Detect which cell encompasses the target text, then output its [X, Y] center coordinate. 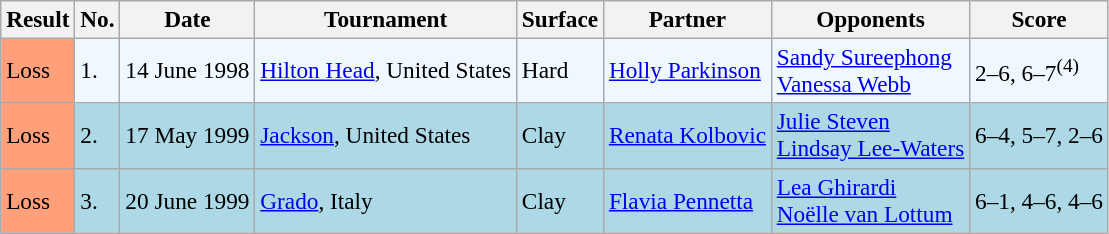
17 May 1999 [188, 136]
Renata Kolbovic [688, 136]
2–6, 6–7(4) [1040, 70]
Flavia Pennetta [688, 200]
20 June 1999 [188, 200]
Date [188, 19]
Hilton Head, United States [386, 70]
6–1, 4–6, 4–6 [1040, 200]
Hard [560, 70]
3. [98, 200]
Jackson, United States [386, 136]
1. [98, 70]
Grado, Italy [386, 200]
Sandy Sureephong Vanessa Webb [870, 70]
Tournament [386, 19]
14 June 1998 [188, 70]
Opponents [870, 19]
Julie Steven Lindsay Lee-Waters [870, 136]
Result [38, 19]
Partner [688, 19]
Surface [560, 19]
Score [1040, 19]
Lea Ghirardi Noëlle van Lottum [870, 200]
Holly Parkinson [688, 70]
2. [98, 136]
6–4, 5–7, 2–6 [1040, 136]
No. [98, 19]
